Determine the (x, y) coordinate at the center of the cell enclosing the given text.  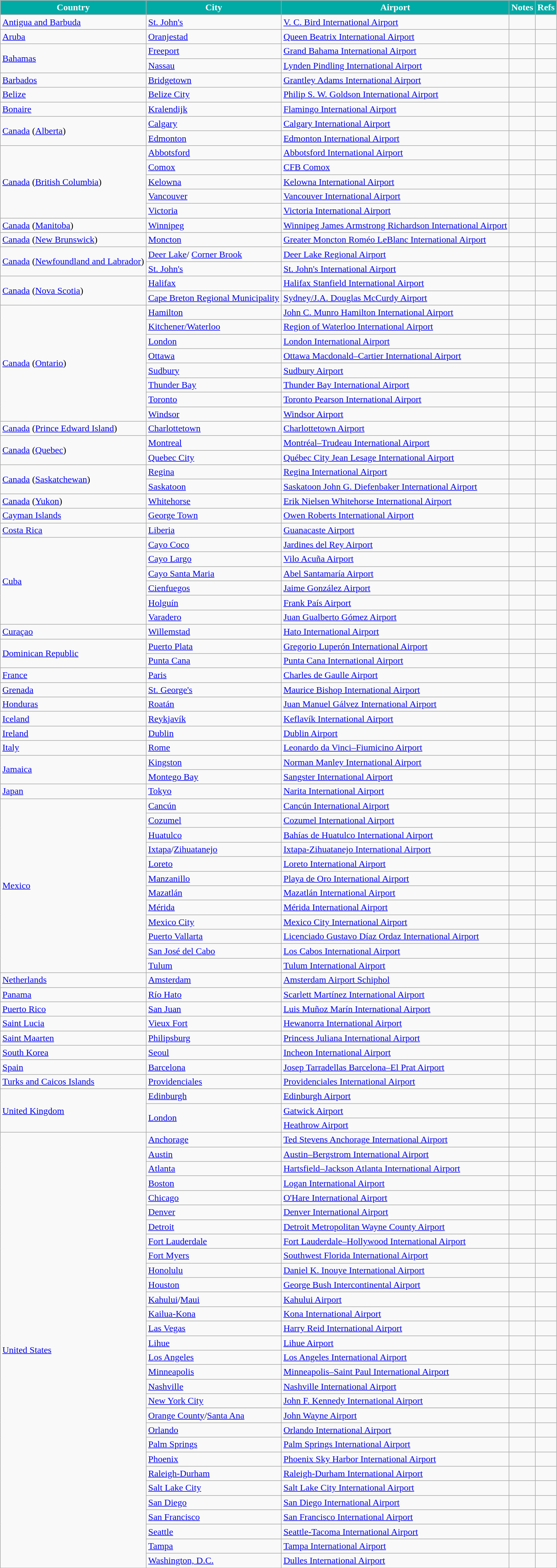
Detroit (214, 1227)
Denver (214, 1212)
Tulum (214, 966)
Regina International Airport (395, 472)
Cuba (73, 581)
Halifax (214, 283)
Scarlett Martínez International Airport (395, 994)
Sudbury (214, 370)
Ottawa Macdonald–Cartier International Airport (395, 356)
Fort Myers (214, 1256)
Canada (Nova Scotia) (73, 291)
Toronto Pearson International Airport (395, 399)
Ixtapa/Zihuatanejo (214, 849)
Canada (Alberta) (73, 131)
City (214, 8)
Puerto Rico (73, 1009)
Puerto Plata (214, 646)
Iceland (73, 719)
John F. Kennedy International Airport (395, 1401)
Kelowna (214, 182)
Puerto Vallarta (214, 937)
Turks and Caicos Islands (73, 1081)
Manzanillo (214, 878)
Edmonton International Airport (395, 138)
Calgary (214, 124)
Orange County/Santa Ana (214, 1415)
Varadero (214, 617)
Honduras (73, 704)
Dublin Airport (395, 733)
Los Angeles (214, 1358)
Orlando (214, 1430)
Cayman Islands (73, 516)
Canada (British Columbia) (73, 182)
Antigua and Barbuda (73, 22)
Sudbury Airport (395, 370)
Palm Springs International Airport (395, 1444)
Kelowna International Airport (395, 182)
Canada (Yukon) (73, 501)
Erik Nielsen Whitehorse International Airport (395, 501)
Chicago (214, 1198)
Whitehorse (214, 501)
Toronto (214, 399)
Narita International Airport (395, 791)
Bridgetown (214, 80)
Hamilton (214, 312)
Playa de Oro International Airport (395, 878)
Maurice Bishop International Airport (395, 690)
Mexico (73, 885)
Seoul (214, 1052)
Winnipeg James Armstrong Richardson International Airport (395, 225)
V. C. Bird International Airport (395, 22)
Hartsfield–Jackson Atlanta International Airport (395, 1169)
Jamaica (73, 770)
Frank País Airport (395, 602)
Dulles International Airport (395, 1560)
Fort Lauderdale–Hollywood International Airport (395, 1241)
Region of Waterloo International Airport (395, 327)
Canada (Quebec) (73, 450)
Charles de Gaulle Airport (395, 675)
Harry Reid International Airport (395, 1328)
Detroit Metropolitan Wayne County Airport (395, 1227)
Deer Lake Regional Airport (395, 254)
Dominican Republic (73, 654)
Cayo Largo (214, 559)
Tampa International Airport (395, 1546)
Windsor (214, 414)
Southwest Florida International Airport (395, 1256)
Italy (73, 748)
Mexico City International Airport (395, 922)
New York City (214, 1401)
Hato International Airport (395, 631)
Vilo Acuña Airport (395, 559)
Winnipeg (214, 225)
Halifax Stanfield International Airport (395, 283)
Willemstad (214, 631)
United States (73, 1350)
Nashville International Airport (395, 1386)
Reykjavík (214, 719)
Los Angeles International Airport (395, 1358)
Mazatlán (214, 893)
Lihue Airport (395, 1343)
Ireland (73, 733)
Deer Lake/ Corner Brook (214, 254)
San Francisco International Airport (395, 1517)
Saint Maarten (73, 1038)
Kahului/Maui (214, 1299)
Flamingo International Airport (395, 109)
Raleigh-Durham International Airport (395, 1473)
San José del Cabo (214, 951)
Thunder Bay International Airport (395, 385)
St. John's International Airport (395, 269)
Tampa (214, 1546)
Washington, D.C. (214, 1560)
Loreto International Airport (395, 864)
Grantley Adams International Airport (395, 80)
Notes (522, 8)
Paris (214, 675)
Victoria (214, 211)
Holguín (214, 602)
Liberia (214, 530)
Amsterdam Airport Schiphol (395, 980)
Edinburgh Airport (395, 1096)
Kralendijk (214, 109)
Punta Cana International Airport (395, 661)
Calgary International Airport (395, 124)
Vancouver (214, 196)
Grand Bahama International Airport (395, 51)
Jardines del Rey Airport (395, 545)
Barcelona (214, 1067)
Quebec City (214, 458)
Denver International Airport (395, 1212)
Cayo Coco (214, 545)
Princess Juliana International Airport (395, 1038)
Abbotsford (214, 153)
Sangster International Airport (395, 777)
Freeport (214, 51)
Charlottetown Airport (395, 429)
Sydney/J.A. Douglas McCurdy Airport (395, 298)
Minneapolis–Saint Paul International Airport (395, 1372)
George Town (214, 516)
Bahías de Huatulco International Airport (395, 835)
Cancún International Airport (395, 806)
Phoenix (214, 1459)
Huatulco (214, 835)
Salt Lake City (214, 1488)
Salt Lake City International Airport (395, 1488)
Atlanta (214, 1169)
Belize (73, 95)
Palm Springs (214, 1444)
Licenciado Gustavo Díaz Ordaz International Airport (395, 937)
Vieux Fort (214, 1023)
Gatwick Airport (395, 1111)
Nassau (214, 66)
Thunder Bay (214, 385)
Heathrow Airport (395, 1125)
Philip S. W. Goldson International Airport (395, 95)
Houston (214, 1285)
Owen Roberts International Airport (395, 516)
Rome (214, 748)
Edinburgh (214, 1096)
Montréal–Trudeau International Airport (395, 443)
Jaime González Airport (395, 588)
Kailua-Kona (214, 1314)
San Juan (214, 1009)
Las Vegas (214, 1328)
Vancouver International Airport (395, 196)
Cayo Santa Maria (214, 574)
Leonardo da Vinci–Fiumicino Airport (395, 748)
San Francisco (214, 1517)
Tokyo (214, 791)
Belize City (214, 95)
Mérida International Airport (395, 908)
Grenada (73, 690)
Austin–Bergstrom International Airport (395, 1154)
Mazatlán International Airport (395, 893)
Queen Beatrix International Airport (395, 37)
Seattle (214, 1531)
Canada (Newfoundland and Labrador) (73, 262)
Seattle-Tacoma International Airport (395, 1531)
Barbados (73, 80)
Charlottetown (214, 429)
Ted Stevens Anchorage International Airport (395, 1140)
Québec City Jean Lesage International Airport (395, 458)
Spain (73, 1067)
Panama (73, 994)
Netherlands (73, 980)
Costa Rica (73, 530)
Luis Muñoz Marín International Airport (395, 1009)
Kingston (214, 762)
Loreto (214, 864)
Cozumel International Airport (395, 820)
Austin (214, 1154)
Curaçao (73, 631)
Providenciales (214, 1081)
Refs (546, 8)
Comox (214, 167)
Windsor Airport (395, 414)
Canada (New Brunswick) (73, 240)
Oranjestad (214, 37)
Tulum International Airport (395, 966)
Fort Lauderdale (214, 1241)
San Diego (214, 1502)
Anchorage (214, 1140)
Regina (214, 472)
Abel Santamaría Airport (395, 574)
CFB Comox (395, 167)
Amsterdam (214, 980)
Daniel K. Inouye International Airport (395, 1270)
Cozumel (214, 820)
Bahamas (73, 58)
Kahului Airport (395, 1299)
Canada (Ontario) (73, 363)
Incheon International Airport (395, 1052)
Gregorio Luperón International Airport (395, 646)
Kitchener/Waterloo (214, 327)
Norman Manley International Airport (395, 762)
Philipsburg (214, 1038)
London International Airport (395, 341)
Honolulu (214, 1270)
Greater Moncton Roméo LeBlanc International Airport (395, 240)
O'Hare International Airport (395, 1198)
Moncton (214, 240)
Aruba (73, 37)
Juan Manuel Gálvez International Airport (395, 704)
Montego Bay (214, 777)
John C. Munro Hamilton International Airport (395, 312)
South Korea (73, 1052)
Boston (214, 1183)
Hewanorra International Airport (395, 1023)
Keflavík International Airport (395, 719)
Los Cabos International Airport (395, 951)
Airport (395, 8)
Saskatoon John G. Diefenbaker International Airport (395, 487)
Dublin (214, 733)
Nashville (214, 1386)
Logan International Airport (395, 1183)
Canada (Manitoba) (73, 225)
Mérida (214, 908)
Lynden Pindling International Airport (395, 66)
Montreal (214, 443)
Punta Cana (214, 661)
Providenciales International Airport (395, 1081)
Juan Gualberto Gómez Airport (395, 617)
Guanacaste Airport (395, 530)
Saskatoon (214, 487)
Cienfuegos (214, 588)
Phoenix Sky Harbor International Airport (395, 1459)
Cape Breton Regional Municipality (214, 298)
United Kingdom (73, 1110)
Ixtapa-Zihuatanejo International Airport (395, 849)
Minneapolis (214, 1372)
Orlando International Airport (395, 1430)
Bonaire (73, 109)
Cancún (214, 806)
Río Hato (214, 994)
Saint Lucia (73, 1023)
Edmonton (214, 138)
Canada (Saskatchewan) (73, 479)
Josep Tarradellas Barcelona–El Prat Airport (395, 1067)
Abbotsford International Airport (395, 153)
Victoria International Airport (395, 211)
Lihue (214, 1343)
St. George's (214, 690)
Japan (73, 791)
Canada (Prince Edward Island) (73, 429)
Country (73, 8)
Mexico City (214, 922)
George Bush Intercontinental Airport (395, 1285)
Roatán (214, 704)
France (73, 675)
San Diego International Airport (395, 1502)
Ottawa (214, 356)
Raleigh-Durham (214, 1473)
John Wayne Airport (395, 1415)
Kona International Airport (395, 1314)
